Provide the [x, y] coordinate of the cell's center where the given text is located.  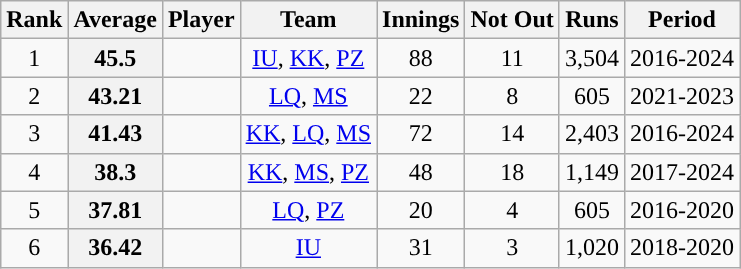
72 [421, 134]
37.81 [116, 210]
43.21 [116, 96]
38.3 [116, 172]
1 [34, 58]
IU [308, 248]
8 [512, 96]
Player [201, 20]
14 [512, 134]
2018-2020 [682, 248]
36.42 [116, 248]
LQ, MS [308, 96]
48 [421, 172]
2 [34, 96]
2,403 [592, 134]
Innings [421, 20]
KK, LQ, MS [308, 134]
5 [34, 210]
2021-2023 [682, 96]
Rank [34, 20]
2016-2020 [682, 210]
22 [421, 96]
88 [421, 58]
Not Out [512, 20]
2017-2024 [682, 172]
KK, MS, PZ [308, 172]
3,504 [592, 58]
1,149 [592, 172]
IU, KK, PZ [308, 58]
18 [512, 172]
LQ, PZ [308, 210]
1,020 [592, 248]
45.5 [116, 58]
Average [116, 20]
6 [34, 248]
31 [421, 248]
Team [308, 20]
11 [512, 58]
20 [421, 210]
41.43 [116, 134]
Runs [592, 20]
Period [682, 20]
